Output the [X, Y] coordinate of the center of the cell containing the given text.  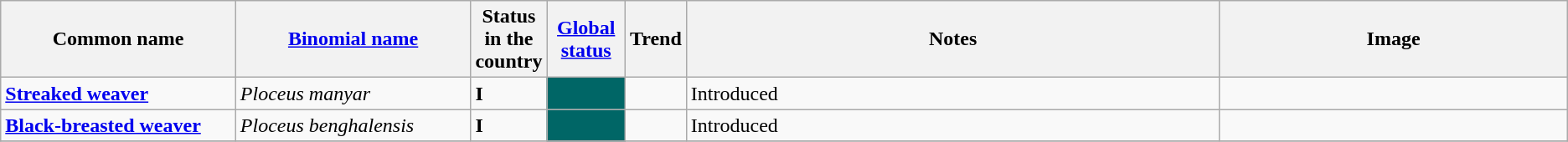
Streaked weaver [119, 94]
Status in the country [509, 39]
Trend [655, 39]
Ploceus benghalensis [353, 125]
Common name [119, 39]
Black-breasted weaver [119, 125]
Notes [953, 39]
Global status [586, 39]
Image [1394, 39]
Binomial name [353, 39]
Ploceus manyar [353, 94]
